Return (X, Y) of the center of cell containing provided text 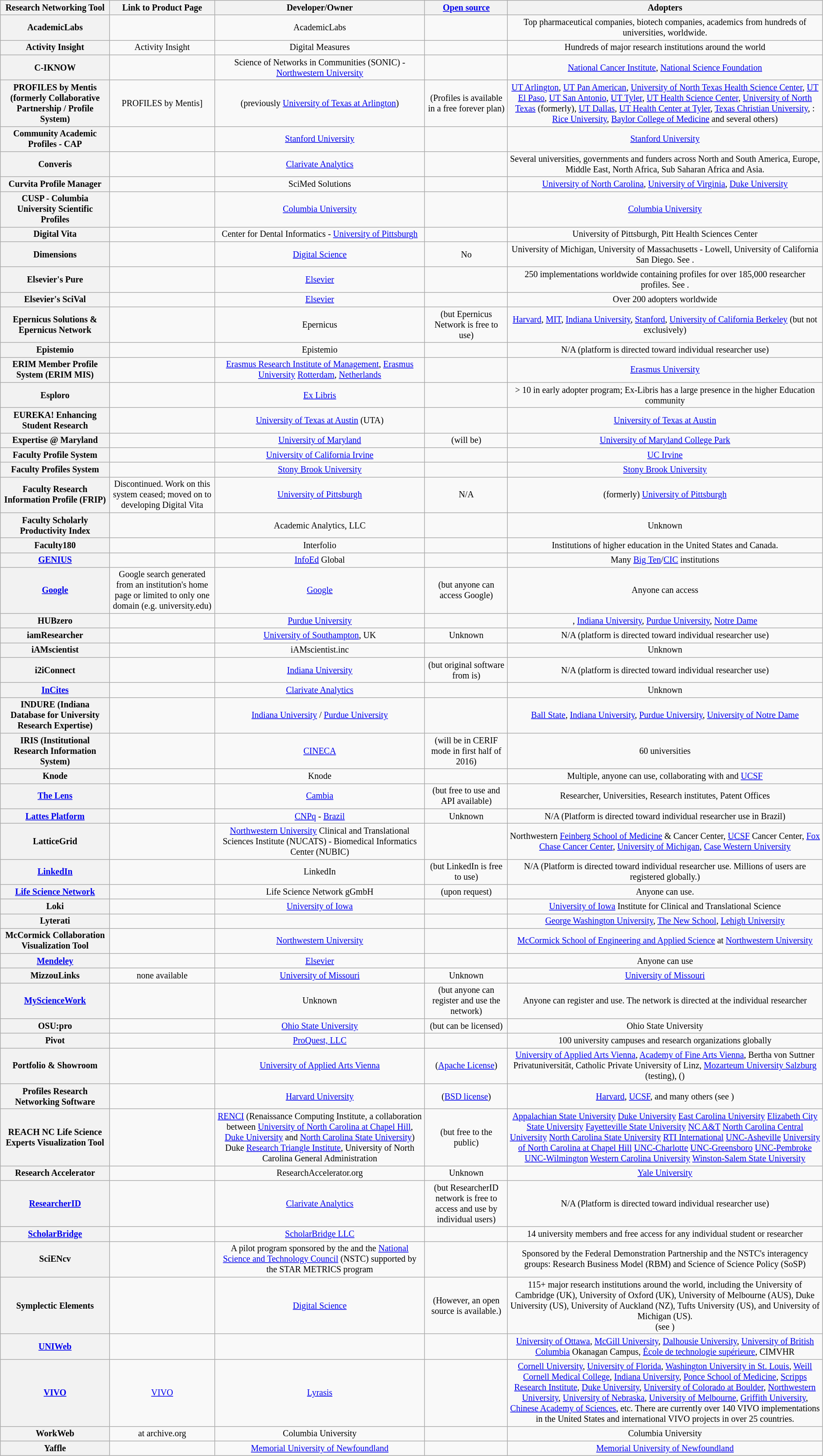
University of Michigan, University of Massachusetts - Lowell, University of California San Diego. See . (665, 254)
(However, an open source is available.) (467, 1305)
University of California Irvine (320, 455)
iamResearcher (55, 636)
Harvard, MIT, Indiana University, Stanford, University of California Berkeley (but not exclusively) (665, 325)
(but Epernicus Network is free to use) (467, 325)
Discontinued. Work on this system ceased; moved on to developing Digital Vita (162, 495)
MyScienceWork (55, 1001)
250 implementations worldwide containing profiles for over 185,000 researcher profiles. See . (665, 280)
N/A (467, 495)
Dimensions (55, 254)
McCormick Collaboration Visualization Tool (55, 941)
Interfolio (320, 546)
Yale University (665, 1174)
Converis (55, 164)
(formerly) University of Pittsburgh (665, 495)
University of Texas at Austin (665, 420)
Community Academic Profiles - CAP (55, 139)
The Lens (55, 796)
(but can be licensed) (467, 1026)
Cambia (320, 796)
Harvard, UCSF, and many others (see ) (665, 1096)
Erasmus Research Institute of Management, Erasmus University Rotterdam, Netherlands (320, 370)
(but LinkedIn is free to use) (467, 872)
Ball State, Indiana University, Purdue University, University of Notre Dame (665, 716)
N/A (Platform is directed toward individual researcher use. Millions of users are registered globally.) (665, 872)
McCormick School of Engineering and Applied Science at Northwestern University (665, 941)
N/A (Platform is directed toward individual researcher use in Brazil) (665, 816)
CUSP - Columbia University Scientific Profiles (55, 210)
Faculty Profiles System (55, 469)
Yaffle (55, 1448)
Profiles Research Networking Software (55, 1096)
(but original software from is) (467, 670)
Northwestern University (320, 941)
A pilot program sponsored by the and the National Science and Technology Council (NSTC) supported by the STAR METRICS program (320, 1260)
Elsevier's Pure (55, 280)
Digital Vita (55, 234)
Life Science Network (55, 892)
Academic Analytics, LLC (320, 525)
PROFILES by Mentis (formerly Collaborative Partnership / Profile System) (55, 103)
University of Applied Arts Vienna (320, 1066)
at archive.org (162, 1434)
LatticeGrid (55, 841)
GENIUS (55, 560)
Open source (467, 8)
, Indiana University, Purdue University, Notre Dame (665, 621)
Digital Measures (320, 47)
C-IKNOW (55, 68)
University of Maryland (320, 440)
University of Iowa Institute for Clinical and Translational Science (665, 906)
SciENcv (55, 1260)
Symplectic Elements (55, 1305)
(will be in CERIF mode in first half of 2016) (467, 751)
Harvard University (320, 1096)
Multiple, anyone can use, collaborating with and UCSF (665, 776)
(Apache License) (467, 1066)
Faculty Research Information Profile (FRIP) (55, 495)
Faculty180 (55, 546)
(but anyone can access Google) (467, 590)
iAMscientist.inc (320, 650)
Faculty Profile System (55, 455)
Research Networking Tool (55, 8)
Researcher, Universities, Research institutes, Patent Offices (665, 796)
i2iConnect (55, 670)
Center for Dental Informatics - University of Pittsburgh (320, 234)
Over 200 adopters worldwide (665, 300)
Research Accelerator (55, 1174)
Institutions of higher education in the United States and Canada. (665, 546)
Hundreds of major research institutions around the world (665, 47)
(but free to the public) (467, 1138)
(previously University of Texas at Arlington) (320, 103)
CNPq - Brazil (320, 816)
George Washington University, The New School, Lehigh University (665, 921)
INDURE (Indiana Database for University Research Expertise) (55, 716)
MizzouLinks (55, 975)
Northwestern University Clinical and Translational Sciences Institute (NUCATS) - Biomedical Informatics Center (NUBIC) (320, 841)
(BSD license) (467, 1096)
Developer/Owner (320, 8)
Anyone can use (665, 961)
HUBzero (55, 621)
OSU:pro (55, 1026)
Epernicus Solutions & Epernicus Network (55, 325)
REACH NC Life Science Experts Visualization Tool (55, 1138)
University of North Carolina, University of Virginia, Duke University (665, 184)
Adopters (665, 8)
University of Iowa (320, 906)
Curvita Profile Manager (55, 184)
(but free to use and API available) (467, 796)
University of Maryland College Park (665, 440)
60 universities (665, 751)
University of Pittsburgh (320, 495)
ERIM Member Profile System (ERIM MIS) (55, 370)
SciMed Solutions (320, 184)
Elsevier's SciVal (55, 300)
Lyrasis (320, 1393)
Indiana University / Purdue University (320, 716)
Faculty Scholarly Productivity Index (55, 525)
none available (162, 975)
Anyone can access (665, 590)
PROFILES by Mentis] (162, 103)
Link to Product Page (162, 8)
University of Texas at Austin (UTA) (320, 420)
(Profiles is available in a free forever plan) (467, 103)
UC Irvine (665, 455)
National Cancer Institute, National Science Foundation (665, 68)
UNIWeb (55, 1346)
CINECA (320, 751)
(but ResearcherID network is free to access and use by individual users) (467, 1203)
Lyterati (55, 921)
ScholarBridge (55, 1234)
No (467, 254)
Science of Networks in Communities (SONIC) - Northwestern University (320, 68)
Anyone can use. (665, 892)
IRIS (Institutional Research Information System) (55, 751)
Mendeley (55, 961)
ProQuest, LLC (320, 1041)
Many Big Ten/CIC institutions (665, 560)
Erasmus University (665, 370)
ResearcherID (55, 1203)
InfoEd Global (320, 560)
Pivot (55, 1041)
University of Southampton, UK (320, 636)
WorkWeb (55, 1434)
Esploro (55, 396)
Purdue University (320, 621)
Lattes Platform (55, 816)
Indiana University (320, 670)
> 10 in early adopter program; Ex-Libris has a large presence in the higher Education community (665, 396)
N/A (Platform is directed toward individual researcher use) (665, 1203)
Expertise @ Maryland (55, 440)
(will be) (467, 440)
(upon request) (467, 892)
Anyone can register and use. The network is directed at the individual researcher (665, 1001)
14 university members and free access for any individual student or researcher (665, 1234)
iAMscientist (55, 650)
(but anyone can register and use the network) (467, 1001)
Epernicus (320, 325)
Top pharmaceutical companies, biotech companies, academics from hundreds of universities, worldwide. (665, 28)
Life Science Network gGmbH (320, 892)
University of Pittsburgh, Pitt Health Sciences Center (665, 234)
ScholarBridge LLC (320, 1234)
Loki (55, 906)
Ex Libris (320, 396)
EUREKA! Enhancing Student Research (55, 420)
Google search generated from an institution's home page or limited to only one domain (e.g. university.edu) (162, 590)
Several universities, governments and funders across North and South America, Europe, Middle East, North Africa, Sub Saharan Africa and Asia. (665, 164)
100 university campuses and research organizations globally (665, 1041)
ResearchAccelerator.org (320, 1174)
Portfolio & Showroom (55, 1066)
InCites (55, 690)
